Locate the cell with the specified text and output its (x, y) center coordinate. 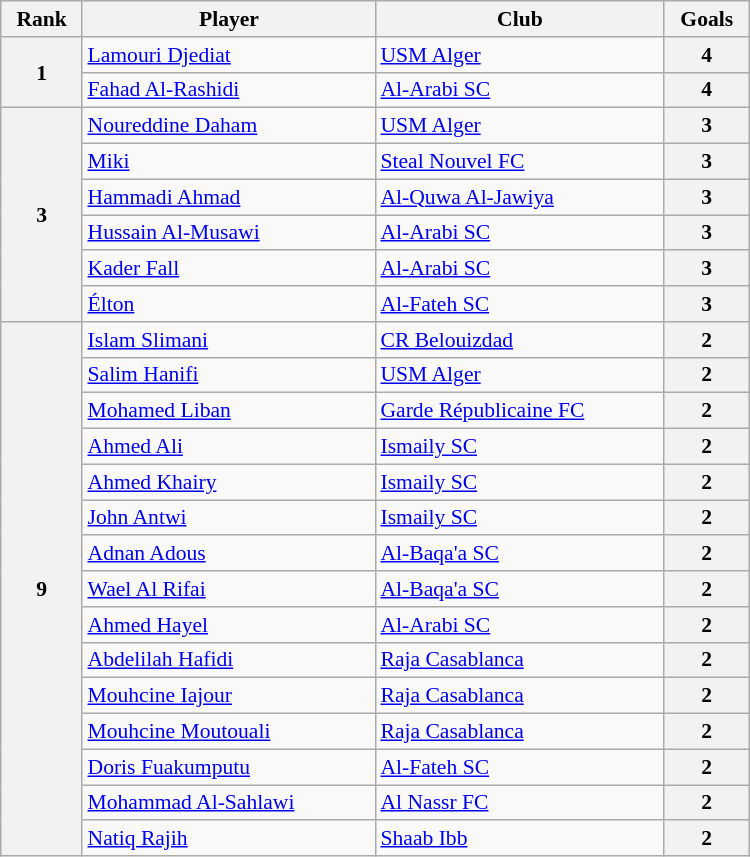
Hussain Al-Musawi (228, 233)
Noureddine Daham (228, 126)
1 (42, 72)
Doris Fuakumputu (228, 767)
Al-Quwa Al-Jawiya (520, 197)
Shaab Ibb (520, 839)
Ahmed Ali (228, 447)
Mohamed Liban (228, 411)
Hammadi Ahmad (228, 197)
Lamouri Djediat (228, 55)
Al Nassr FC (520, 803)
Fahad Al-Rashidi (228, 90)
Goals (706, 19)
Garde Républicaine FC (520, 411)
Islam Slimani (228, 340)
Rank (42, 19)
Abdelilah Hafidi (228, 660)
Ahmed Hayel (228, 625)
Club (520, 19)
Natiq Rajih (228, 839)
Salim Hanifi (228, 375)
Élton (228, 304)
Mohammad Al-Sahlawi (228, 803)
CR Belouizdad (520, 340)
Ahmed Khairy (228, 482)
9 (42, 589)
Mouhcine Moutouali (228, 732)
John Antwi (228, 518)
Adnan Adous (228, 554)
Miki (228, 162)
Steal Nouvel FC (520, 162)
Kader Fall (228, 269)
Wael Al Rifai (228, 589)
Mouhcine Iajour (228, 696)
Player (228, 19)
